Scan for the cell matching the given text and deliver its [X, Y] coordinate at center. 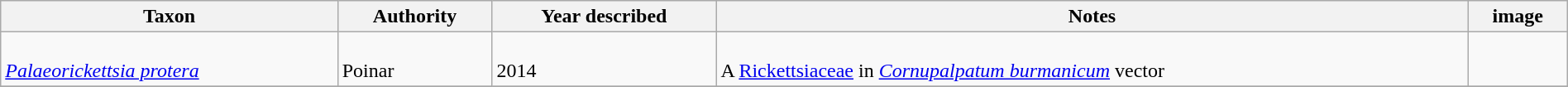
Taxon [169, 17]
Palaeorickettsia protera [169, 60]
Authority [415, 17]
A Rickettsiaceae in Cornupalpatum burmanicum vector [1092, 60]
Year described [604, 17]
Notes [1092, 17]
Poinar [415, 60]
2014 [604, 60]
image [1518, 17]
